Return the (x, y) coordinate for the center point of the cell that contains the specified text.  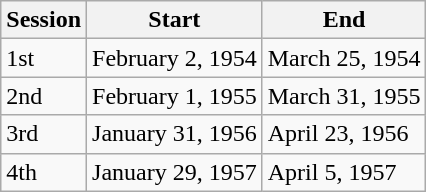
February 1, 1955 (175, 96)
January 31, 1956 (175, 134)
4th (44, 172)
March 31, 1955 (344, 96)
February 2, 1954 (175, 58)
3rd (44, 134)
March 25, 1954 (344, 58)
2nd (44, 96)
End (344, 20)
Start (175, 20)
Session (44, 20)
1st (44, 58)
April 5, 1957 (344, 172)
April 23, 1956 (344, 134)
January 29, 1957 (175, 172)
